Extract the (x, y) coordinate from the center of the cell holding the provided text.  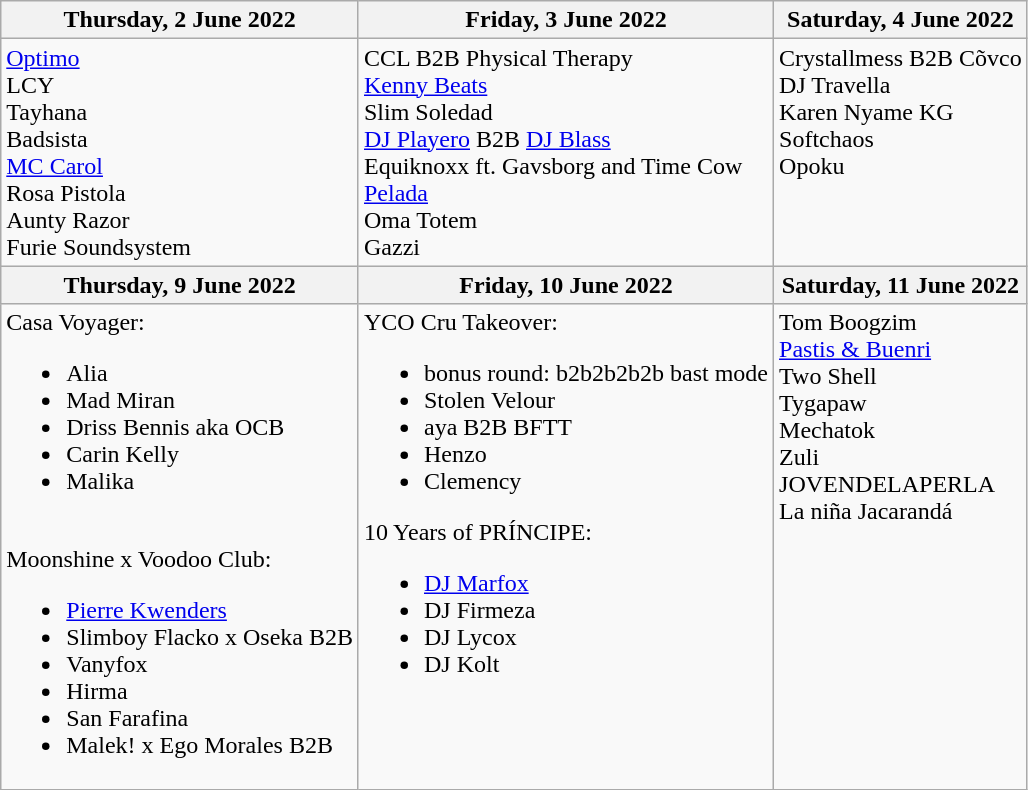
Thursday, 2 June 2022 (180, 20)
Crystallmess B2B CõvcoDJ TravellaKaren Nyame KGSoftchaosOpoku (901, 152)
Saturday, 4 June 2022 (901, 20)
Friday, 10 June 2022 (566, 285)
Saturday, 11 June 2022 (901, 285)
OptimoLCYTayhanaBadsistaMC CarolRosa PistolaAunty RazorFurie Soundsystem (180, 152)
CCL B2B Physical TherapyKenny BeatsSlim SoledadDJ Playero B2B DJ BlassEquiknoxx ft. Gavsborg and Time CowPeladaOma TotemGazzi (566, 152)
Tom BoogzimPastis & BuenriTwo ShellTygapawMechatokZuliJOVENDELAPERLALa niña Jacarandá (901, 546)
Friday, 3 June 2022 (566, 20)
Thursday, 9 June 2022 (180, 285)
YCO Cru Takeover:bonus round: b2b2b2b2b bast modeStolen Velouraya B2B BFTTHenzoClemency10 Years of PRÍNCIPE:DJ MarfoxDJ FirmezaDJ LycoxDJ Kolt (566, 546)
